Scan for the cell matching the given text and deliver its [X, Y] coordinate at center. 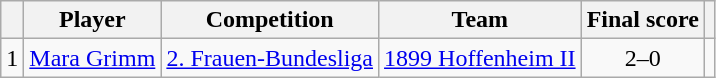
2. Frauen-Bundesliga [270, 58]
Team [480, 20]
Final score [642, 20]
1899 Hoffenheim II [480, 58]
Mara Grimm [92, 58]
Competition [270, 20]
Player [92, 20]
2–0 [642, 58]
1 [12, 58]
